Detect which cell encompasses the target text, then output its [X, Y] center coordinate. 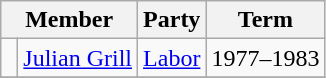
1977–1983 [266, 58]
Julian Grill [78, 58]
Labor [172, 58]
Party [172, 20]
Term [266, 20]
Member [70, 20]
